Identify which cell holds the provided text, then report its (x, y) central coordinate. 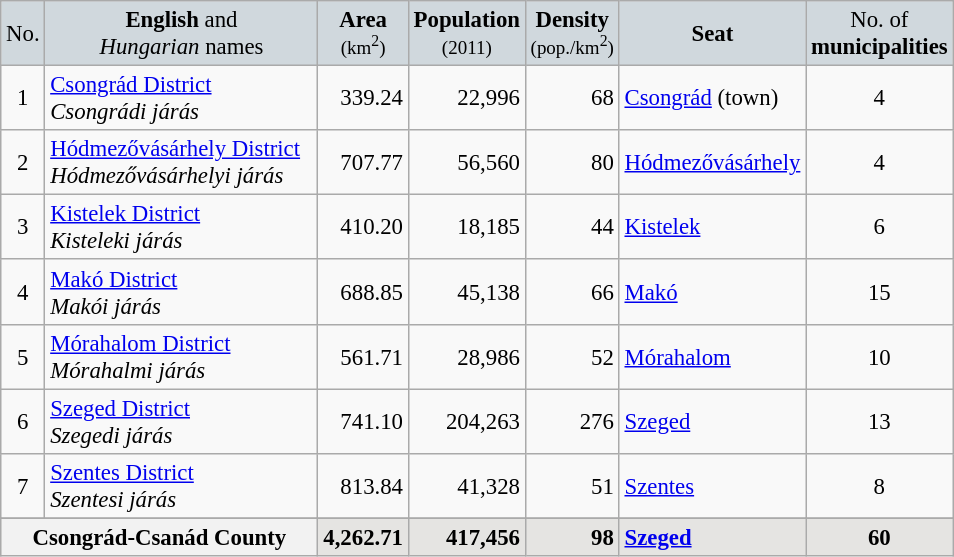
80 (572, 162)
204,263 (466, 422)
41,328 (466, 486)
66 (572, 292)
Csongrád-Csanád County (160, 537)
English andHungarian names (182, 34)
56,560 (466, 162)
15 (880, 292)
688.85 (363, 292)
Mórahalom (712, 356)
4,262.71 (363, 537)
51 (572, 486)
No. (23, 34)
8 (880, 486)
18,185 (466, 228)
Mórahalom District Mórahalmi járás (182, 356)
1 (23, 98)
Makó District Makói járás (182, 292)
Szentes (712, 486)
60 (880, 537)
98 (572, 537)
28,986 (466, 356)
Csongrád (town) (712, 98)
Kistelek (712, 228)
22,996 (466, 98)
417,456 (466, 537)
13 (880, 422)
410.20 (363, 228)
2 (23, 162)
Kistelek District Kisteleki járás (182, 228)
52 (572, 356)
3 (23, 228)
Szentes District Szentesi járás (182, 486)
561.71 (363, 356)
276 (572, 422)
Hódmezővásárhely District Hódmezővásárhelyi járás (182, 162)
Density (pop./km2) (572, 34)
45,138 (466, 292)
339.24 (363, 98)
10 (880, 356)
44 (572, 228)
Area (km2) (363, 34)
813.84 (363, 486)
68 (572, 98)
5 (23, 356)
707.77 (363, 162)
Hódmezővásárhely (712, 162)
7 (23, 486)
No. ofmunicipalities (880, 34)
Seat (712, 34)
Csongrád District Csongrádi járás (182, 98)
Population (2011) (466, 34)
Makó (712, 292)
741.10 (363, 422)
Szeged District Szegedi járás (182, 422)
